Capture the cell that displays the provided text and extract its (X, Y) central coordinate. 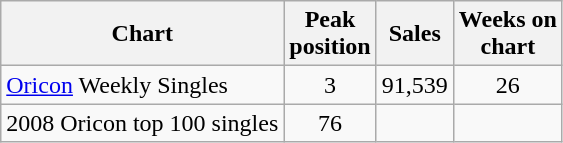
Chart (142, 34)
Sales (414, 34)
3 (330, 85)
91,539 (414, 85)
2008 Oricon top 100 singles (142, 123)
Oricon Weekly Singles (142, 85)
26 (508, 85)
Peakposition (330, 34)
76 (330, 123)
Weeks onchart (508, 34)
